Return the (x, y) coordinate for the center point of the cell that contains the specified text.  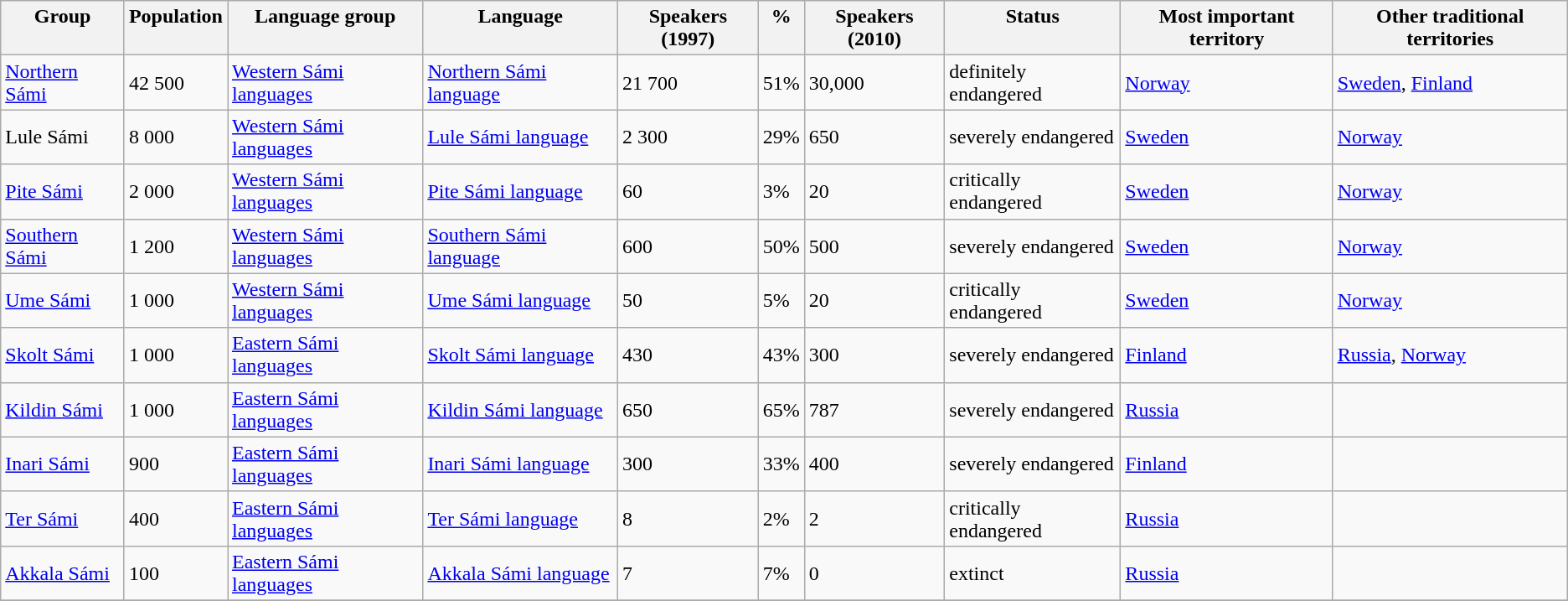
2% (781, 518)
Northern Sámi (63, 82)
29% (781, 137)
65% (781, 409)
Akkala Sámi language (521, 573)
7% (781, 573)
50% (781, 246)
43% (781, 355)
60 (689, 191)
1 200 (176, 246)
Inari Sámi language (521, 464)
0 (874, 573)
Russia, Norway (1450, 355)
Lule Sámi language (521, 137)
Southern Sámi language (521, 246)
8 000 (176, 137)
Akkala Sámi (63, 573)
definitely endangered (1033, 82)
Most important territory (1226, 28)
Southern Sámi (63, 246)
50 (689, 300)
8 (689, 518)
Inari Sámi (63, 464)
Ume Sámi (63, 300)
3% (781, 191)
Pite Sámi (63, 191)
Other traditional territories (1450, 28)
30,000 (874, 82)
Ter Sámi (63, 518)
Pite Sámi language (521, 191)
Kildin Sámi (63, 409)
Language (521, 28)
2 300 (689, 137)
Group (63, 28)
33% (781, 464)
Population (176, 28)
Speakers (1997) (689, 28)
51% (781, 82)
Speakers (2010) (874, 28)
extinct (1033, 573)
100 (176, 573)
7 (689, 573)
Status (1033, 28)
% (781, 28)
21 700 (689, 82)
Skolt Sámi (63, 355)
500 (874, 246)
Northern Sámi language (521, 82)
Skolt Sámi language (521, 355)
Kildin Sámi language (521, 409)
Language group (325, 28)
430 (689, 355)
900 (176, 464)
42 500 (176, 82)
Sweden, Finland (1450, 82)
2 000 (176, 191)
2 (874, 518)
Lule Sámi (63, 137)
787 (874, 409)
600 (689, 246)
Ter Sámi language (521, 518)
Ume Sámi language (521, 300)
5% (781, 300)
